Output the [x, y] coordinate of the center of the cell containing the given text.  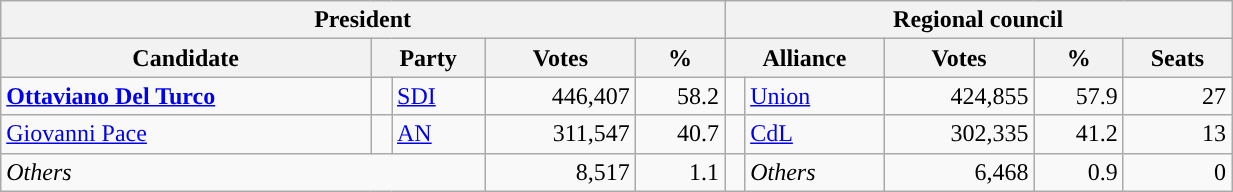
President [363, 20]
Regional council [978, 20]
27 [1177, 96]
Candidate [186, 58]
41.2 [1078, 134]
Alliance [804, 58]
Party [428, 58]
Union [815, 96]
311,547 [561, 134]
SDI [439, 96]
8,517 [561, 172]
13 [1177, 134]
1.1 [680, 172]
302,335 [959, 134]
0.9 [1078, 172]
6,468 [959, 172]
AN [439, 134]
CdL [815, 134]
446,407 [561, 96]
58.2 [680, 96]
Seats [1177, 58]
Ottaviano Del Turco [186, 96]
424,855 [959, 96]
40.7 [680, 134]
0 [1177, 172]
Giovanni Pace [186, 134]
57.9 [1078, 96]
